Pinpoint the cell where the given text exists, returning its (X, Y) midpoint coordinate. 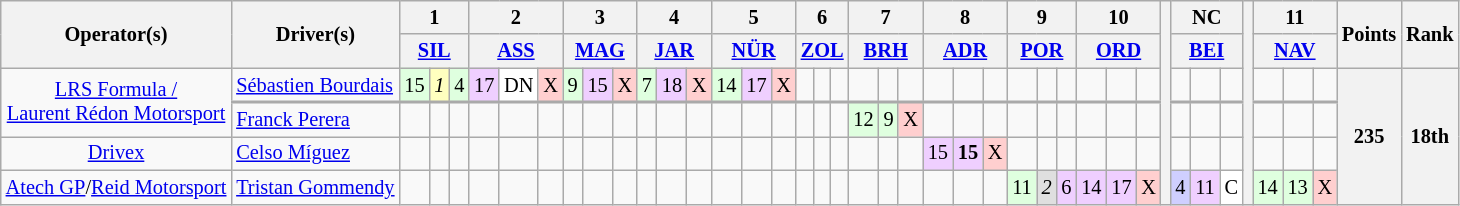
12 (864, 119)
ADR (965, 51)
BRH (886, 51)
Atech GP/Reid Motorsport (116, 187)
NC (1206, 17)
C (1232, 187)
8 (965, 17)
Driver(s) (315, 34)
Tristan Gommendy (315, 187)
5 (753, 17)
10 (1118, 17)
18 (672, 85)
JAR (674, 51)
BEI (1206, 51)
13 (1298, 187)
18th (1430, 136)
DN (518, 85)
Sébastien Bourdais (315, 85)
Celso Míguez (315, 153)
NÜR (753, 51)
ORD (1118, 51)
NAV (1295, 51)
ASS (516, 51)
Drivex (116, 153)
235 (1369, 136)
POR (1042, 51)
Rank (1430, 34)
MAG (600, 51)
ZOL (822, 51)
Operator(s) (116, 34)
SIL (434, 51)
LRS Formula /Laurent Rédon Motorsport (116, 102)
Franck Perera (315, 119)
Points (1369, 34)
3 (600, 17)
